Capture the cell that displays the provided text and extract its [x, y] central coordinate. 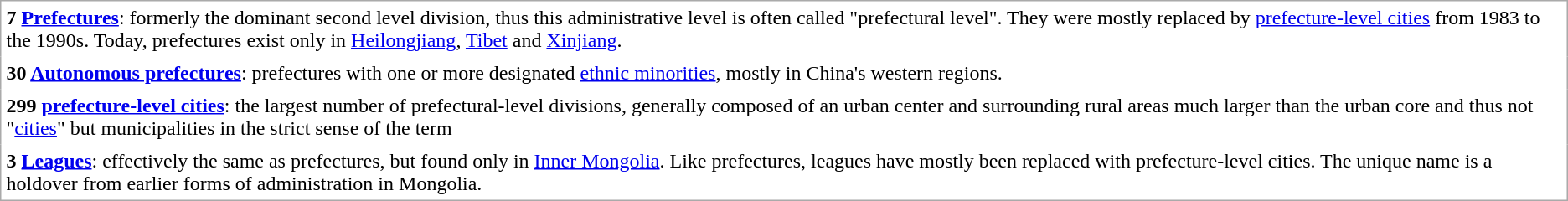
30 Autonomous prefectures: prefectures with one or more designated ethnic minorities, mostly in China's western regions. [784, 74]
